Detect which cell encompasses the target text, then output its (X, Y) center coordinate. 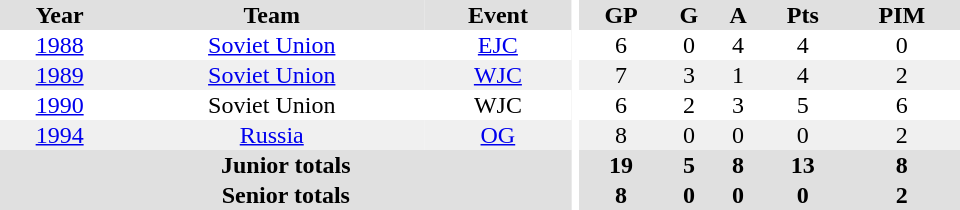
Junior totals (286, 165)
1989 (60, 75)
1 (738, 75)
Pts (803, 15)
1994 (60, 135)
Russia (272, 135)
EJC (498, 45)
Team (272, 15)
Year (60, 15)
A (738, 15)
PIM (902, 15)
Event (498, 15)
G (690, 15)
1988 (60, 45)
GP (622, 15)
OG (498, 135)
19 (622, 165)
7 (622, 75)
1990 (60, 105)
13 (803, 165)
Senior totals (286, 195)
